Return the [X, Y] coordinate for the center point of the cell that contains the specified text.  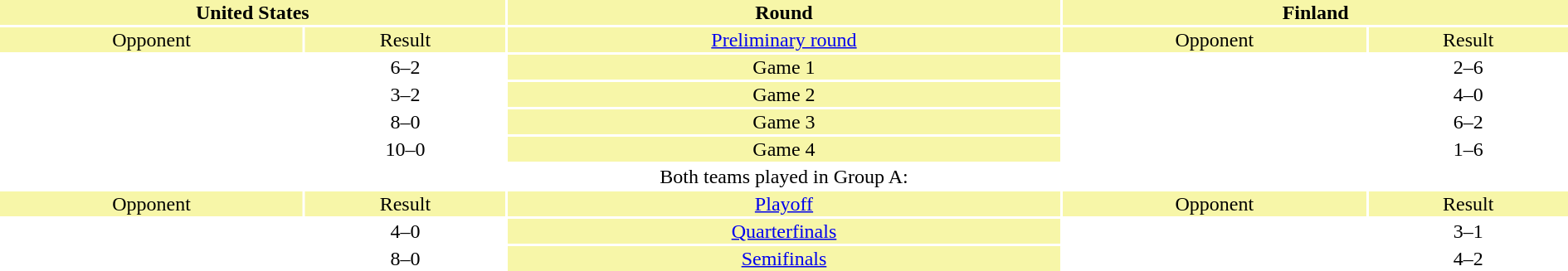
United States [252, 12]
10–0 [405, 149]
3–2 [405, 94]
Semifinals [785, 259]
Game 4 [785, 149]
Game 3 [785, 122]
Both teams played in Group A: [784, 177]
Finland [1316, 12]
Round [785, 12]
Game 2 [785, 94]
2–6 [1468, 67]
4–2 [1468, 259]
Quarterfinals [785, 231]
Game 1 [785, 67]
Preliminary round [785, 40]
Playoff [785, 204]
1–6 [1468, 149]
3–1 [1468, 231]
